Determine the [x, y] coordinate at the center of the cell enclosing the given text.  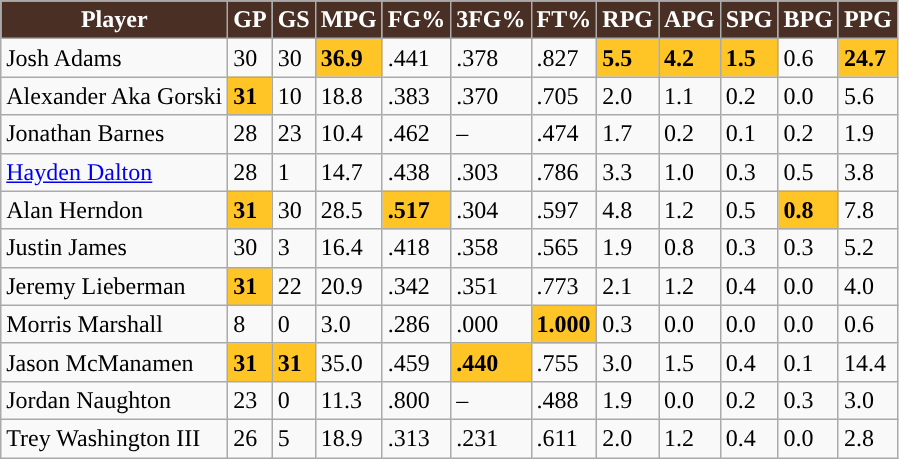
.517 [416, 210]
1.7 [628, 134]
.000 [491, 324]
7.8 [868, 210]
.441 [416, 58]
3.3 [628, 172]
1.000 [564, 324]
5 [294, 438]
.800 [416, 400]
18.8 [348, 96]
.304 [491, 210]
.611 [564, 438]
Jason McManamen [114, 362]
.370 [491, 96]
.565 [564, 248]
.488 [564, 400]
Player [114, 20]
22 [294, 286]
4.2 [690, 58]
Morris Marshall [114, 324]
5.5 [628, 58]
10 [294, 96]
.378 [491, 58]
.358 [491, 248]
3 [294, 248]
Jonathan Barnes [114, 134]
GP [250, 20]
8 [250, 324]
28.5 [348, 210]
26 [250, 438]
Alexander Aka Gorski [114, 96]
24.7 [868, 58]
.440 [491, 362]
1 [294, 172]
.462 [416, 134]
14.4 [868, 362]
MPG [348, 20]
14.7 [348, 172]
5.2 [868, 248]
.383 [416, 96]
10.4 [348, 134]
3FG% [491, 20]
11.3 [348, 400]
3.8 [868, 172]
.342 [416, 286]
Josh Adams [114, 58]
Hayden Dalton [114, 172]
1.0 [690, 172]
RPG [628, 20]
GS [294, 20]
.755 [564, 362]
.705 [564, 96]
.773 [564, 286]
APG [690, 20]
.597 [564, 210]
PPG [868, 20]
Jordan Naughton [114, 400]
5.6 [868, 96]
36.9 [348, 58]
.313 [416, 438]
16.4 [348, 248]
.474 [564, 134]
Alan Herndon [114, 210]
2.8 [868, 438]
.286 [416, 324]
18.9 [348, 438]
2.1 [628, 286]
4.0 [868, 286]
.351 [491, 286]
.303 [491, 172]
.827 [564, 58]
FG% [416, 20]
SPG [749, 20]
Jeremy Lieberman [114, 286]
.438 [416, 172]
Justin James [114, 248]
BPG [808, 20]
FT% [564, 20]
.786 [564, 172]
35.0 [348, 362]
4.8 [628, 210]
.459 [416, 362]
1.1 [690, 96]
Trey Washington III [114, 438]
.231 [491, 438]
20.9 [348, 286]
.418 [416, 248]
